For the text-containing cell, return its midpoint in (x, y) coordinate format. 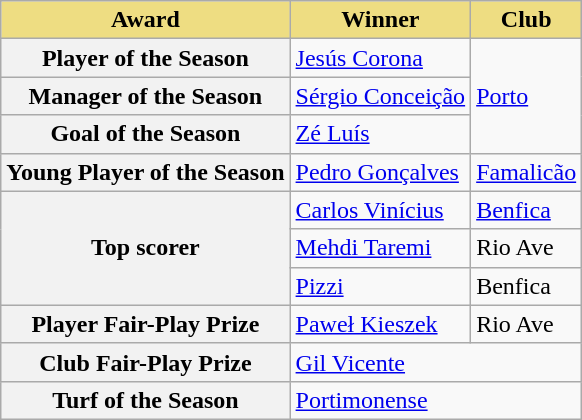
Turf of the Season (146, 400)
Famalicão (526, 172)
Portimonense (436, 400)
Pizzi (380, 286)
Manager of the Season (146, 96)
Paweł Kieszek (380, 324)
Pedro Gonçalves (380, 172)
Sérgio Conceição (380, 96)
Award (146, 20)
Club (526, 20)
Top scorer (146, 248)
Young Player of the Season (146, 172)
Jesús Corona (380, 58)
Club Fair-Play Prize (146, 362)
Gil Vicente (436, 362)
Winner (380, 20)
Goal of the Season (146, 134)
Porto (526, 96)
Mehdi Taremi (380, 248)
Zé Luís (380, 134)
Player of the Season (146, 58)
Carlos Vinícius (380, 210)
Player Fair-Play Prize (146, 324)
